From the cell containing the given text, extract its center point as (x, y) coordinate. 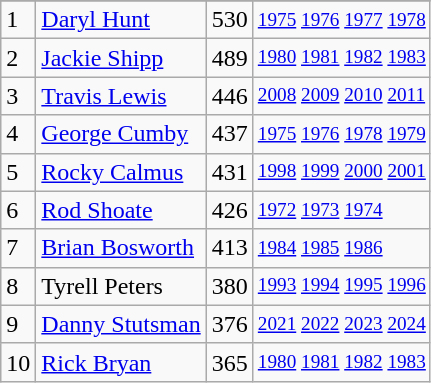
426 (230, 210)
1975 1976 1977 1978 (342, 20)
Tyrell Peters (121, 286)
8 (18, 286)
Travis Lewis (121, 96)
10 (18, 362)
Daryl Hunt (121, 20)
1 (18, 20)
George Cumby (121, 134)
413 (230, 248)
4 (18, 134)
1993 1994 1995 1996 (342, 286)
365 (230, 362)
2021 2022 2023 2024 (342, 324)
380 (230, 286)
1984 1985 1986 (342, 248)
1975 1976 1978 1979 (342, 134)
Jackie Shipp (121, 58)
3 (18, 96)
Rocky Calmus (121, 172)
6 (18, 210)
9 (18, 324)
446 (230, 96)
1998 1999 2000 2001 (342, 172)
5 (18, 172)
2 (18, 58)
376 (230, 324)
489 (230, 58)
7 (18, 248)
431 (230, 172)
2008 2009 2010 2011 (342, 96)
530 (230, 20)
437 (230, 134)
Rick Bryan (121, 362)
Rod Shoate (121, 210)
1972 1973 1974 (342, 210)
Danny Stutsman (121, 324)
Brian Bosworth (121, 248)
